Extract the (X, Y) coordinate from the center of the cell holding the provided text.  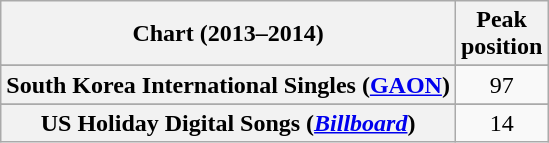
Peakposition (501, 34)
14 (501, 123)
97 (501, 85)
US Holiday Digital Songs (Billboard) (228, 123)
Chart (2013–2014) (228, 34)
South Korea International Singles (GAON) (228, 85)
